Scan for the cell matching the given text and deliver its [X, Y] coordinate at center. 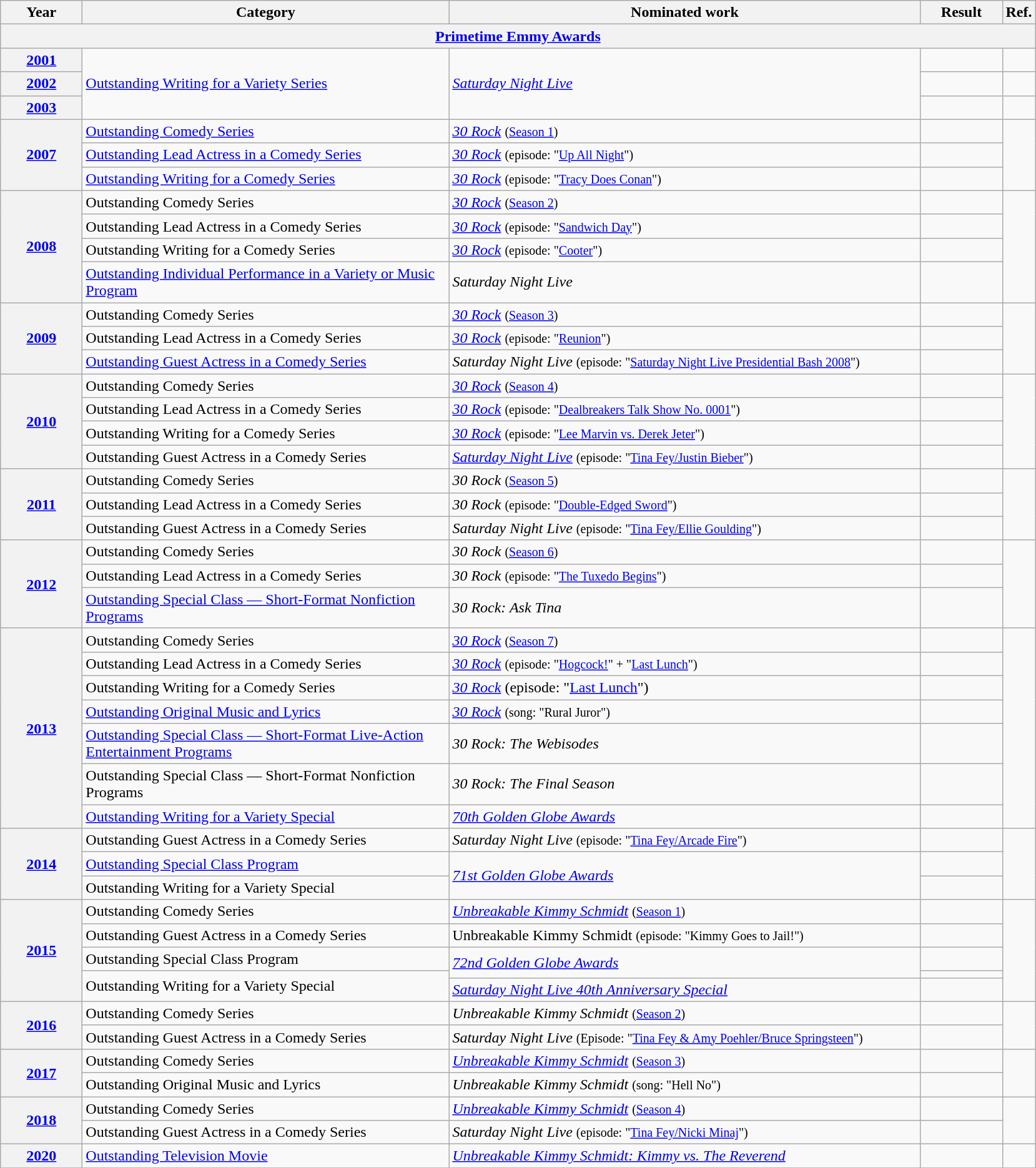
2008 [41, 246]
30 Rock (Season 1) [684, 131]
Unbreakable Kimmy Schmidt: Kimmy vs. The Reverend [684, 1156]
30 Rock: Ask Tina [684, 608]
70th Golden Globe Awards [684, 817]
Nominated work [684, 12]
2015 [41, 950]
30 Rock (episode: "Hogcock!" + "Last Lunch") [684, 664]
Category [266, 12]
30 Rock (Season 6) [684, 552]
Unbreakable Kimmy Schmidt (episode: "Kimmy Goes to Jail!") [684, 935]
2010 [41, 421]
Saturday Night Live (episode: "Tina Fey/Ellie Goulding") [684, 528]
Year [41, 12]
30 Rock (episode: "Last Lunch") [684, 687]
30 Rock: The Final Season [684, 784]
Unbreakable Kimmy Schmidt (Season 4) [684, 1108]
71st Golden Globe Awards [684, 876]
Saturday Night Live (Episode: "Tina Fey & Amy Poehler/Bruce Springsteen") [684, 1037]
Unbreakable Kimmy Schmidt (song: "Hell No") [684, 1084]
Saturday Night Live (episode: "Tina Fey/Arcade Fire") [684, 840]
30 Rock (episode: "Tracy Does Conan") [684, 179]
Outstanding Special Class — Short-Format Live-Action Entertainment Programs [266, 744]
30 Rock (episode: "Sandwich Day") [684, 226]
2012 [41, 584]
30 Rock (Season 2) [684, 202]
30 Rock (episode: "Reunion") [684, 338]
30 Rock (episode: "Cooter") [684, 250]
Outstanding Individual Performance in a Variety or Music Program [266, 282]
30 Rock (episode: "The Tuxedo Begins") [684, 576]
2001 [41, 60]
Primetime Emmy Awards [518, 36]
2017 [41, 1072]
2020 [41, 1156]
2011 [41, 504]
2018 [41, 1120]
30 Rock (episode: "Dealbreakers Talk Show No. 0001") [684, 410]
Outstanding Writing for a Variety Series [266, 84]
Saturday Night Live (episode: "Saturday Night Live Presidential Bash 2008") [684, 362]
30 Rock (song: "Rural Juror") [684, 711]
30 Rock (Season 3) [684, 314]
Unbreakable Kimmy Schmidt (Season 1) [684, 911]
Outstanding Television Movie [266, 1156]
2007 [41, 155]
30 Rock (episode: "Lee Marvin vs. Derek Jeter") [684, 433]
Result [962, 12]
2014 [41, 864]
72nd Golden Globe Awards [684, 963]
Saturday Night Live 40th Anniversary Special [684, 989]
Ref. [1019, 12]
30 Rock (episode: "Double-Edged Sword") [684, 504]
Unbreakable Kimmy Schmidt (Season 2) [684, 1013]
30 Rock: The Webisodes [684, 744]
2002 [41, 84]
30 Rock (Season 4) [684, 386]
2013 [41, 728]
Saturday Night Live (episode: "Tina Fey/Justin Bieber") [684, 457]
2003 [41, 107]
30 Rock (Season 7) [684, 640]
2009 [41, 338]
30 Rock (episode: "Up All Night") [684, 155]
Saturday Night Live (episode: "Tina Fey/Nicki Minaj") [684, 1132]
30 Rock (Season 5) [684, 481]
Unbreakable Kimmy Schmidt (Season 3) [684, 1061]
2016 [41, 1025]
